From the cell containing the given text, extract its center point as [x, y] coordinate. 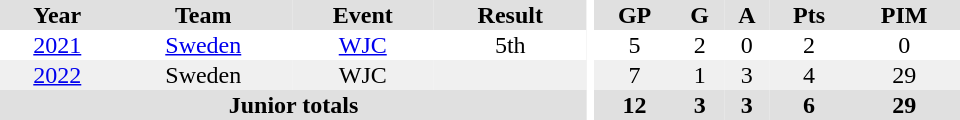
Pts [810, 15]
5th [511, 45]
Event [363, 15]
Result [511, 15]
12 [635, 105]
7 [635, 75]
G [700, 15]
2021 [58, 45]
Team [204, 15]
Junior totals [294, 105]
GP [635, 15]
Year [58, 15]
6 [810, 105]
4 [810, 75]
PIM [904, 15]
2022 [58, 75]
1 [700, 75]
A [747, 15]
5 [635, 45]
